Extract the (X, Y) coordinate from the center of the cell holding the provided text.  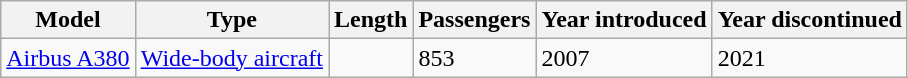
Length (370, 20)
Year introduced (624, 20)
Passengers (474, 20)
2007 (624, 58)
Type (232, 20)
853 (474, 58)
Year discontinued (810, 20)
Wide-body aircraft (232, 58)
Model (68, 20)
2021 (810, 58)
Airbus A380 (68, 58)
